Find where the given text appears and provide that cell's center as [X, Y] coordinate. 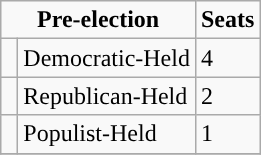
Republican-Held [107, 96]
1 [227, 134]
Pre-election [98, 20]
Populist-Held [107, 134]
4 [227, 58]
Democratic-Held [107, 58]
Seats [227, 20]
2 [227, 96]
